Scan for the cell matching the given text and deliver its [x, y] coordinate at center. 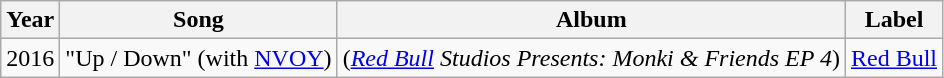
"Up / Down" (with NVOY) [198, 58]
Red Bull [894, 58]
2016 [30, 58]
(Red Bull Studios Presents: Monki & Friends EP 4) [591, 58]
Song [198, 20]
Year [30, 20]
Album [591, 20]
Label [894, 20]
